Identify which cell holds the provided text, then report its [x, y] central coordinate. 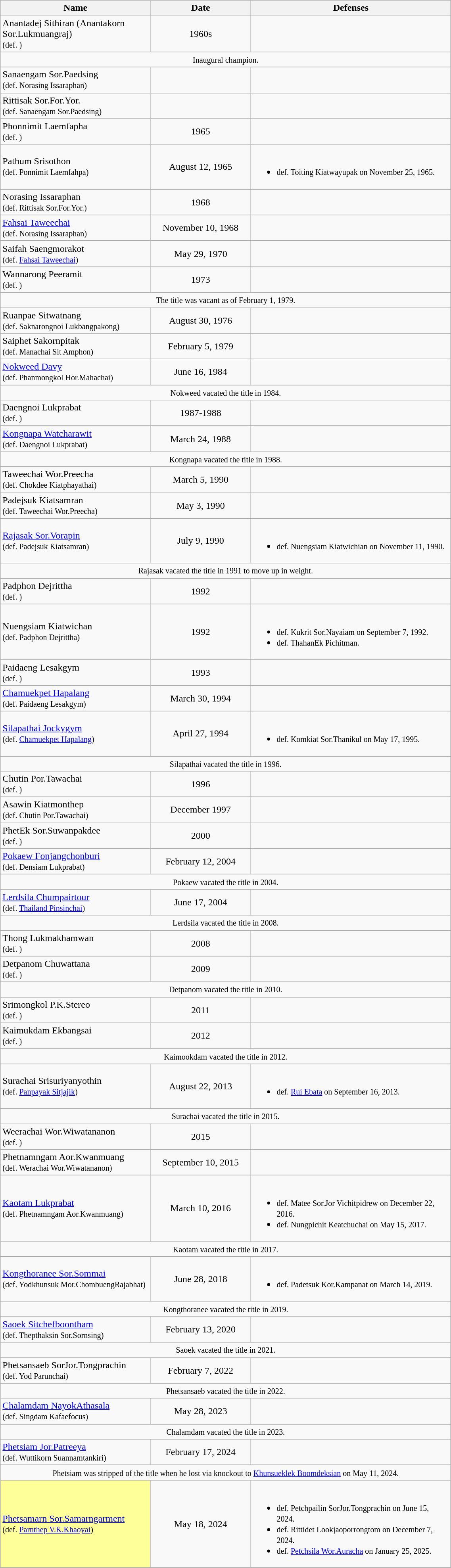
Paidaeng Lesakgym (def. ) [75, 673]
Saifah Saengmorakot (def. Fahsai Taweechai) [75, 254]
March 24, 1988 [200, 439]
Anantadej Sithiran (Anantakorn Sor.Lukmuangraj)(def. ) [75, 34]
June 17, 2004 [200, 903]
November 10, 1968 [200, 228]
May 3, 1990 [200, 505]
Asawin Kiatmonthep(def. Chutin Por.Tawachai) [75, 810]
2011 [200, 1010]
June 28, 2018 [200, 1279]
Kaimukdam Ekbangsai (def. ) [75, 1036]
def. Rui Ebata on September 16, 2013. [351, 1086]
Fahsai Taweechai(def. Norasing Issaraphan) [75, 228]
February 7, 2022 [200, 1371]
Norasing Issaraphan (def. Rittisak Sor.For.Yor.) [75, 202]
The title was vacant as of February 1, 1979. [226, 300]
Silapathai Jockygym (def. Chamuekpet Hapalang) [75, 734]
Phetsamarn Sor.Samarngarment (def. Parnthep V.K.Khaoyai) [75, 1524]
Phetnamngam Aor.Kwanmuang (def. Werachai Wor.Wiwatananon) [75, 1163]
Saoek vacated the title in 2021. [226, 1350]
def. Nuengsiam Kiatwichian on November 11, 1990. [351, 541]
Padejsuk Kiatsamran (def. Taweechai Wor.Preecha) [75, 505]
2015 [200, 1137]
PhetEk Sor.Suwanpakdee(def. ) [75, 836]
December 1997 [200, 810]
Surachai vacated the title in 2015. [226, 1116]
Wannarong Peeramit (def. ) [75, 279]
Kongnapa Watcharawit (def. Daengnoi Lukprabat) [75, 439]
Rajasak vacated the title in 1991 to move up in weight. [226, 571]
2009 [200, 969]
Pokaew Fonjangchonburi (def. Densiam Lukprabat) [75, 861]
Phetsansaeb SorJor.Tongprachin (def. Yod Parunchai) [75, 1371]
Chalamdam vacated the title in 2023. [226, 1432]
Padphon Dejrittha (def. ) [75, 591]
1993 [200, 673]
def. Toiting Kiatwayupak on November 25, 1965. [351, 167]
Kongthoranee vacated the title in 2019. [226, 1309]
Saoek Sitchefboontham (def. Thepthaksin Sor.Sornsing) [75, 1329]
Weerachai Wor.Wiwatananon (def. ) [75, 1137]
August 22, 2013 [200, 1086]
Rittisak Sor.For.Yor. (def. Sanaengam Sor.Paedsing) [75, 105]
Kongthoranee Sor.Sommai (def. Yodkhunsuk Mor.ChombuengRajabhat) [75, 1279]
Phetsiam was stripped of the title when he lost via knockout to Khunsueklek Boomdeksian on May 11, 2024. [226, 1472]
Phetsiam Jor.Patreeya (def. Wuttikorn Suannamtankiri) [75, 1452]
February 5, 1979 [200, 347]
Date [200, 8]
Detpanom vacated the title in 2010. [226, 989]
February 17, 2024 [200, 1452]
1960s [200, 34]
Daengnoi Lukprabat (def. ) [75, 413]
Kaimookdam vacated the title in 2012. [226, 1056]
March 5, 1990 [200, 480]
Kongnapa vacated the title in 1988. [226, 459]
1965 [200, 132]
February 12, 2004 [200, 861]
def. Padetsuk Kor.Kampanat on March 14, 2019. [351, 1279]
Detpanom Chuwattana (def. ) [75, 969]
Nuengsiam Kiatwichan (def. Padphon Dejrittha) [75, 632]
2000 [200, 836]
March 10, 2016 [200, 1209]
Inaugural champion. [226, 59]
April 27, 1994 [200, 734]
Pokaew vacated the title in 2004. [226, 882]
May 29, 1970 [200, 254]
March 30, 1994 [200, 698]
August 12, 1965 [200, 167]
Lerdsila Chumpairtour (def. Thailand Pinsinchai) [75, 903]
Phetsansaeb vacated the title in 2022. [226, 1391]
Chalamdam NayokAthasala (def. Singdam Kafaefocus) [75, 1411]
Name [75, 8]
def. Kukrit Sor.Nayaiam on September 7, 1992.def. ThahanEk Pichitman. [351, 632]
Lerdsila vacated the title in 2008. [226, 923]
def. Komkiat Sor.Thanikul on May 17, 1995. [351, 734]
Taweechai Wor.Preecha (def. Chokdee Kiatphayathai) [75, 480]
Nokweed vacated the title in 1984. [226, 393]
1973 [200, 279]
def. Matee Sor.Jor Vichitpidrew on December 22, 2016.def. Nungpichit Keatchuchai on May 15, 2017. [351, 1209]
1987-1988 [200, 413]
Rajasak Sor.Vorapin (def. Padejsuk Kiatsamran) [75, 541]
February 13, 2020 [200, 1329]
May 28, 2023 [200, 1411]
Saiphet Sakornpitak (def. Manachai Sit Amphon) [75, 347]
Pathum Srisothon (def. Ponnimit Laemfahpa) [75, 167]
Defenses [351, 8]
2008 [200, 943]
Chamuekpet Hapalang (def. Paidaeng Lesakgym) [75, 698]
Silapathai vacated the title in 1996. [226, 763]
Chutin Por.Tawachai(def. ) [75, 784]
May 18, 2024 [200, 1524]
Surachai Srisuriyanyothin (def. Panpayak Sitjajik) [75, 1086]
Thong Lukmakhamwan (def. ) [75, 943]
Ruanpae Sitwatnang (def. Saknarongnoi Lukbangpakong) [75, 320]
August 30, 1976 [200, 320]
June 16, 1984 [200, 372]
Sanaengam Sor.Paedsing (def. Norasing Issaraphan) [75, 80]
Phonnimit Laemfapha (def. ) [75, 132]
Srimongkol P.K.Stereo (def. ) [75, 1010]
Kaotam vacated the title in 2017. [226, 1249]
1996 [200, 784]
2012 [200, 1036]
Nokweed Davy (def. Phanmongkol Hor.Mahachai) [75, 372]
September 10, 2015 [200, 1163]
July 9, 1990 [200, 541]
1968 [200, 202]
Kaotam Lukprabat (def. Phetnamngam Aor.Kwanmuang) [75, 1209]
